Provide the [x, y] coordinate of the cell's center where the given text is located.  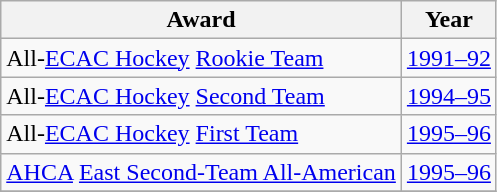
AHCA East Second-Team All-American [202, 172]
All-ECAC Hockey Rookie Team [202, 58]
Year [448, 20]
All-ECAC Hockey First Team [202, 134]
All-ECAC Hockey Second Team [202, 96]
1994–95 [448, 96]
Award [202, 20]
1991–92 [448, 58]
